Output the [X, Y] coordinate of the center of the cell containing the given text.  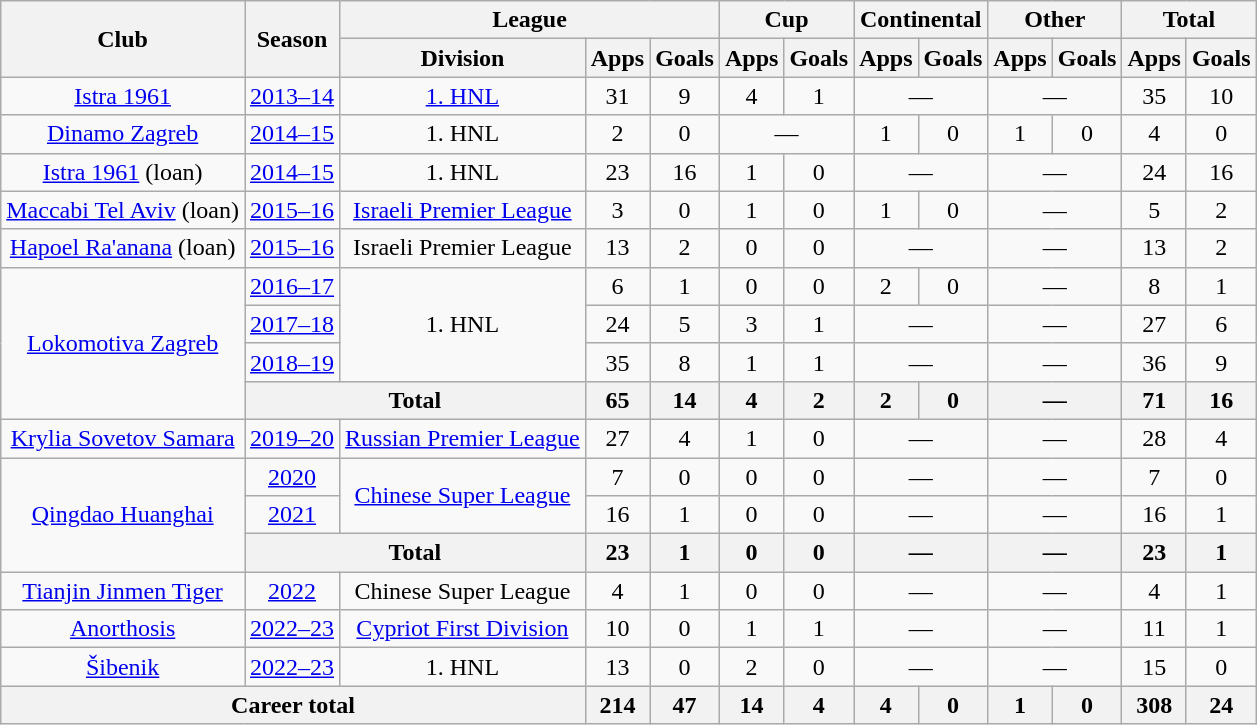
36 [1154, 362]
2018–19 [292, 362]
2019–20 [292, 438]
Career total [293, 705]
2013–14 [292, 96]
2020 [292, 477]
Tianjin Jinmen Tiger [123, 591]
Anorthosis [123, 629]
308 [1154, 705]
Hapoel Ra'anana (loan) [123, 248]
Division [463, 58]
28 [1154, 438]
Dinamo Zagreb [123, 134]
2022 [292, 591]
Russian Premier League [463, 438]
Continental [921, 20]
47 [685, 705]
Cypriot First Division [463, 629]
Istra 1961 (loan) [123, 172]
Maccabi Tel Aviv (loan) [123, 210]
31 [617, 96]
15 [1154, 667]
Cup [786, 20]
71 [1154, 400]
Šibenik [123, 667]
League [530, 20]
Other [1055, 20]
Istra 1961 [123, 96]
11 [1154, 629]
214 [617, 705]
2016–17 [292, 286]
2017–18 [292, 324]
65 [617, 400]
Krylia Sovetov Samara [123, 438]
Season [292, 39]
Club [123, 39]
Lokomotiva Zagreb [123, 343]
2021 [292, 515]
Qingdao Huanghai [123, 515]
